Identify which cell holds the provided text, then report its [x, y] central coordinate. 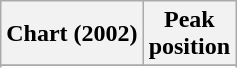
Peakposition [189, 34]
Chart (2002) [72, 34]
